Provide the [x, y] coordinate of the cell's center where the given text is located.  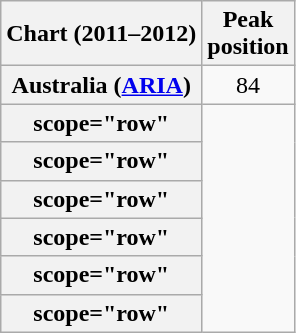
Australia (ARIA) [102, 85]
84 [248, 85]
Peakposition [248, 34]
Chart (2011–2012) [102, 34]
